Search for the cell housing the specified text and yield its (X, Y) center coordinate. 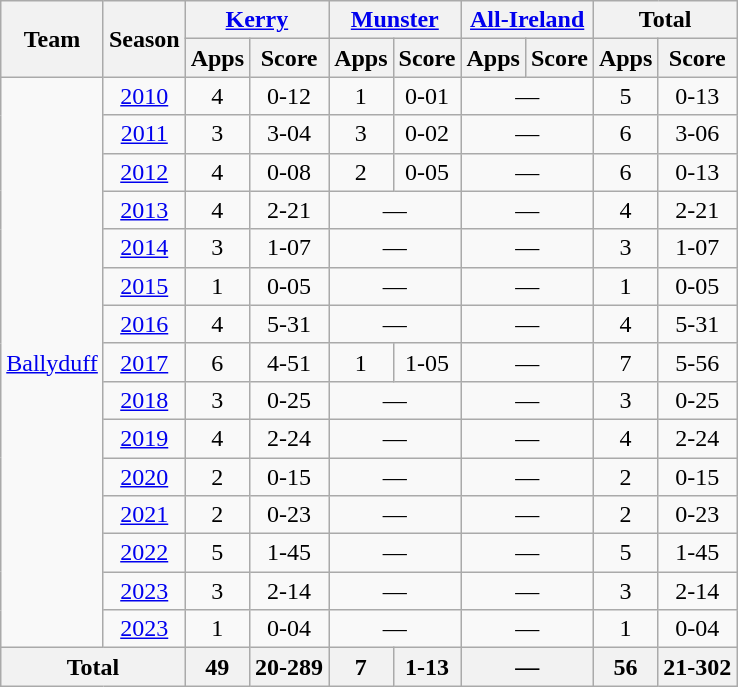
2012 (144, 172)
2018 (144, 400)
49 (217, 667)
5-56 (698, 362)
2013 (144, 210)
56 (625, 667)
4-51 (290, 362)
Kerry (256, 20)
Team (52, 39)
0-08 (290, 172)
2011 (144, 134)
Ballyduff (52, 362)
0-02 (427, 134)
2015 (144, 286)
Munster (395, 20)
3-04 (290, 134)
21-302 (698, 667)
Season (144, 39)
0-12 (290, 96)
20-289 (290, 667)
2020 (144, 477)
1-05 (427, 362)
3-06 (698, 134)
2021 (144, 515)
2017 (144, 362)
2016 (144, 324)
2010 (144, 96)
2022 (144, 553)
All-Ireland (527, 20)
2019 (144, 438)
0-01 (427, 96)
2014 (144, 248)
1-13 (427, 667)
